Pinpoint the cell where the given text exists, returning its (X, Y) midpoint coordinate. 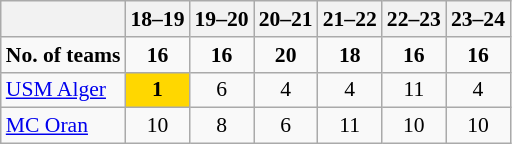
21–22 (350, 19)
22–23 (414, 19)
18 (350, 55)
19–20 (221, 19)
No. of teams (64, 55)
8 (221, 126)
18–19 (157, 19)
20–21 (286, 19)
1 (157, 90)
MC Oran (64, 126)
USM Alger (64, 90)
20 (286, 55)
23–24 (478, 19)
